Capture the cell that displays the provided text and extract its [x, y] central coordinate. 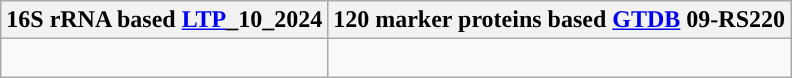
120 marker proteins based GTDB 09-RS220 [560, 20]
16S rRNA based LTP_10_2024 [164, 20]
